Identify which cell holds the provided text, then report its [X, Y] central coordinate. 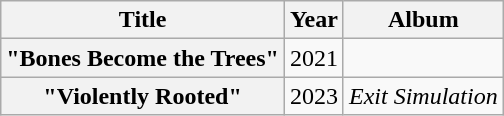
"Violently Rooted" [143, 96]
"Bones Become the Trees" [143, 58]
Title [143, 20]
Exit Simulation [423, 96]
Album [423, 20]
2021 [314, 58]
Year [314, 20]
2023 [314, 96]
